Detect which cell encompasses the target text, then output its [X, Y] center coordinate. 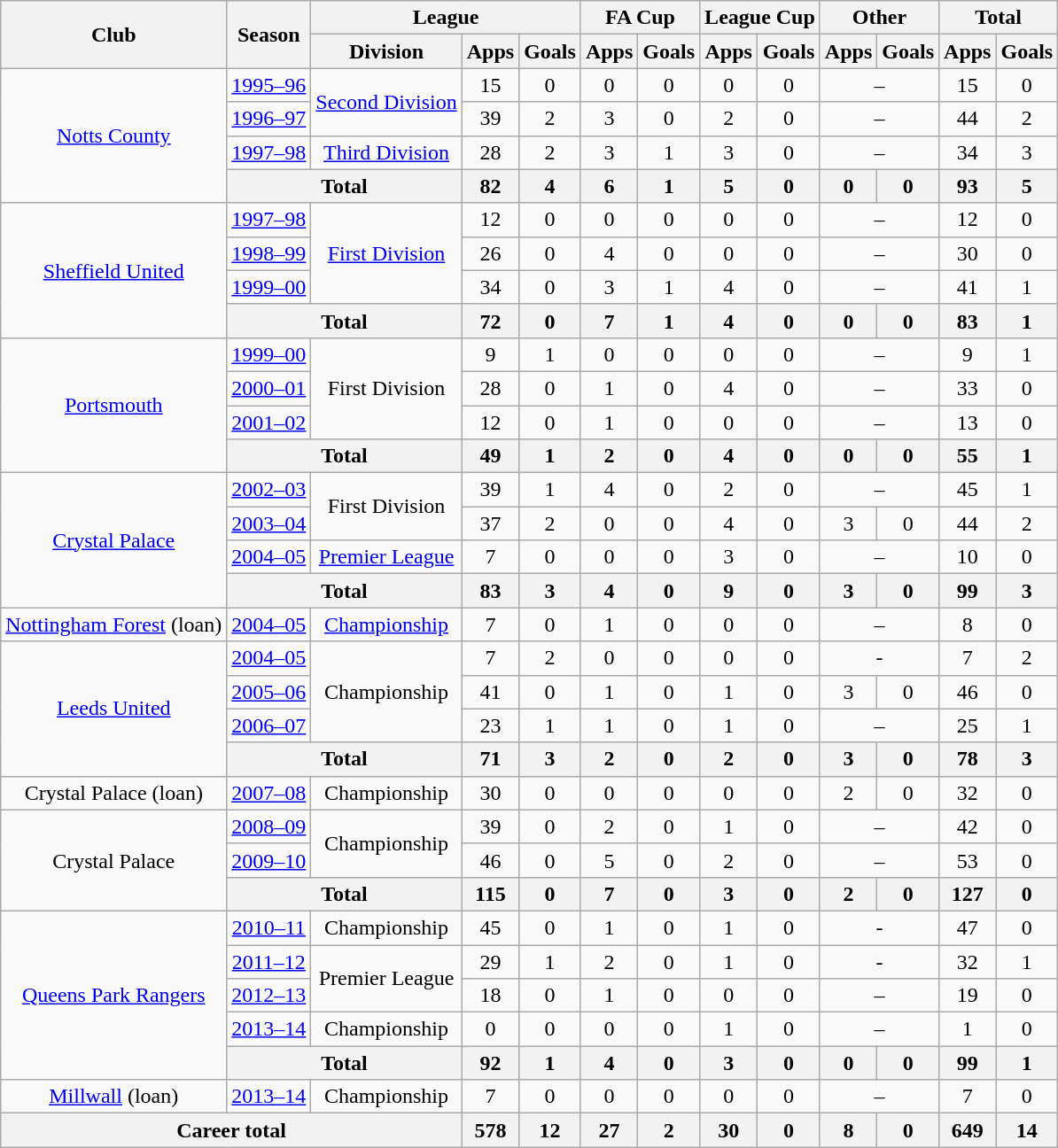
10 [968, 557]
19 [968, 996]
82 [490, 186]
93 [968, 186]
649 [968, 1130]
Division [386, 51]
71 [490, 759]
FA Cup [640, 18]
49 [490, 456]
2002–03 [269, 490]
92 [490, 1063]
2007–08 [269, 793]
47 [968, 927]
1996–97 [269, 119]
29 [490, 961]
55 [968, 456]
78 [968, 759]
25 [968, 725]
2005–06 [269, 692]
127 [968, 894]
Millwall (loan) [113, 1097]
18 [490, 996]
Notts County [113, 136]
53 [968, 860]
2011–12 [269, 961]
2006–07 [269, 725]
Career total [231, 1130]
14 [1027, 1130]
Club [113, 35]
26 [490, 253]
13 [968, 423]
2003–04 [269, 524]
72 [490, 321]
23 [490, 725]
2009–10 [269, 860]
578 [490, 1130]
37 [490, 524]
2001–02 [269, 423]
Second Division [386, 102]
Crystal Palace (loan) [113, 793]
Leeds United [113, 709]
Other [879, 18]
27 [609, 1130]
Season [269, 35]
6 [609, 186]
Third Division [386, 152]
2012–13 [269, 996]
1995–96 [269, 85]
33 [968, 388]
League [447, 18]
Portsmouth [113, 405]
2008–09 [269, 826]
League Cup [760, 18]
1998–99 [269, 253]
2010–11 [269, 927]
Sheffield United [113, 270]
Queens Park Rangers [113, 995]
115 [490, 894]
42 [968, 826]
Nottingham Forest (loan) [113, 624]
2000–01 [269, 388]
